Capture the cell that displays the provided text and extract its [X, Y] central coordinate. 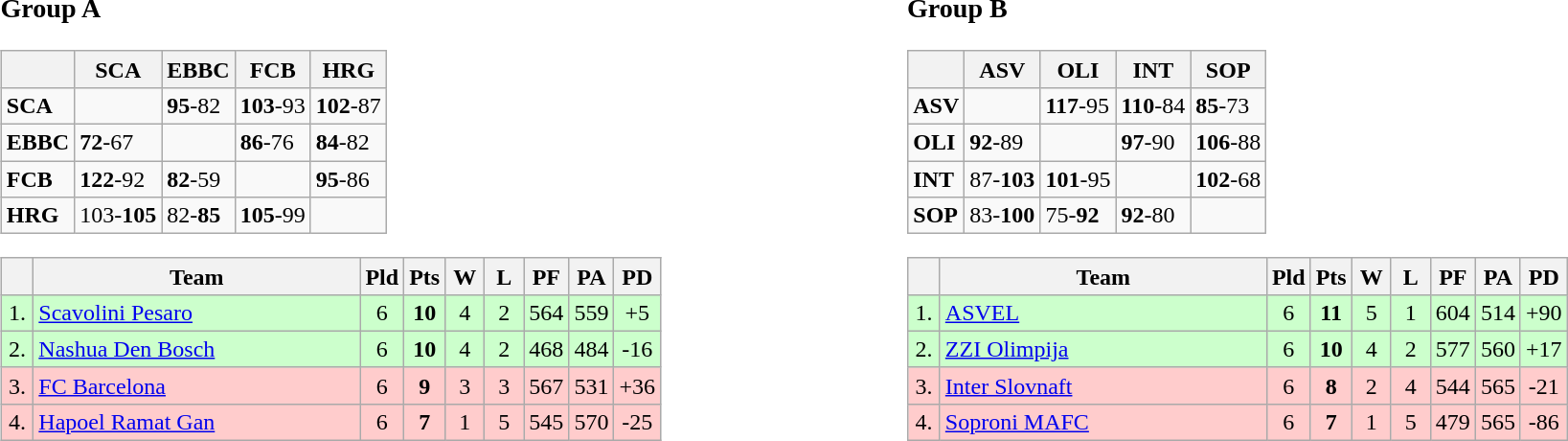
95-82 [198, 105]
559 [592, 313]
FC Barcelona [197, 385]
+5 [638, 313]
-21 [1544, 385]
106-88 [1228, 143]
Nashua Den Bosch [197, 349]
-25 [638, 422]
-16 [638, 349]
ASVEL [1103, 313]
+90 [1544, 313]
75-92 [1079, 216]
84-82 [349, 143]
Inter Slovnaft [1103, 385]
514 [1498, 313]
545 [546, 422]
101-95 [1079, 179]
95-86 [349, 179]
+36 [638, 385]
-86 [1544, 422]
83-100 [1002, 216]
ZZI Olimpija [1103, 349]
86-76 [272, 143]
105-99 [272, 216]
570 [592, 422]
97-90 [1153, 143]
479 [1452, 422]
468 [546, 349]
87-103 [1002, 179]
92-89 [1002, 143]
92-80 [1153, 216]
122-92 [119, 179]
531 [592, 385]
604 [1452, 313]
72-67 [119, 143]
Scavolini Pesaro [197, 313]
567 [546, 385]
102-87 [349, 105]
82-85 [198, 216]
Soproni MAFC [1103, 422]
110-84 [1153, 105]
8 [1331, 385]
544 [1452, 385]
560 [1498, 349]
85-73 [1228, 105]
103-93 [272, 105]
+17 [1544, 349]
564 [546, 313]
9 [425, 385]
Hapoel Ramat Gan [197, 422]
103-105 [119, 216]
11 [1331, 313]
117-95 [1079, 105]
82-59 [198, 179]
102-68 [1228, 179]
577 [1452, 349]
484 [592, 349]
